Return [x, y] of the center of cell containing provided text 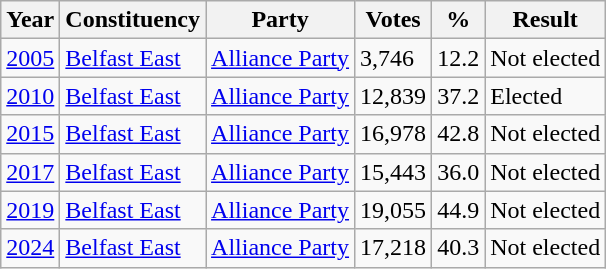
Result [546, 20]
42.8 [458, 134]
2015 [30, 134]
2017 [30, 172]
15,443 [394, 172]
37.2 [458, 96]
Votes [394, 20]
Party [280, 20]
Constituency [133, 20]
17,218 [394, 248]
Elected [546, 96]
12,839 [394, 96]
2019 [30, 210]
36.0 [458, 172]
% [458, 20]
3,746 [394, 58]
16,978 [394, 134]
2005 [30, 58]
40.3 [458, 248]
Year [30, 20]
2024 [30, 248]
19,055 [394, 210]
44.9 [458, 210]
12.2 [458, 58]
2010 [30, 96]
